Provide the [x, y] coordinate of the cell's center where the given text is located.  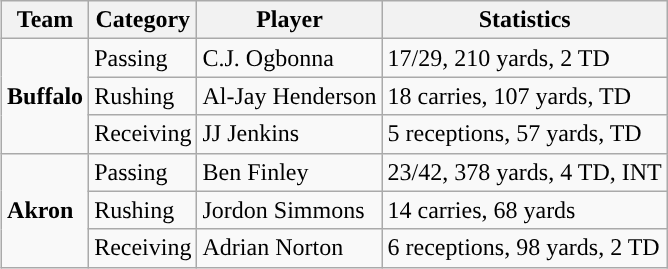
14 carries, 68 yards [524, 210]
Al-Jay Henderson [290, 96]
Statistics [524, 20]
Buffalo [46, 96]
Category [143, 20]
5 receptions, 57 yards, TD [524, 134]
C.J. Ogbonna [290, 58]
Player [290, 20]
17/29, 210 yards, 2 TD [524, 58]
23/42, 378 yards, 4 TD, INT [524, 172]
Ben Finley [290, 172]
JJ Jenkins [290, 134]
Jordon Simmons [290, 210]
Adrian Norton [290, 248]
18 carries, 107 yards, TD [524, 96]
6 receptions, 98 yards, 2 TD [524, 248]
Akron [46, 210]
Team [46, 20]
